Pinpoint the cell where the given text exists, returning its [X, Y] midpoint coordinate. 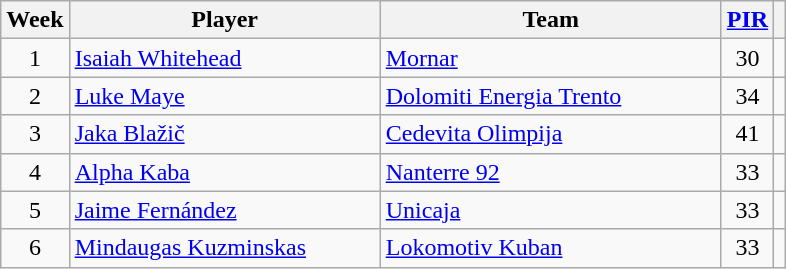
Luke Maye [224, 96]
Nanterre 92 [550, 172]
Jaka Blažič [224, 134]
6 [35, 248]
Lokomotiv Kuban [550, 248]
Mornar [550, 58]
PIR [747, 20]
34 [747, 96]
Dolomiti Energia Trento [550, 96]
30 [747, 58]
2 [35, 96]
Isaiah Whitehead [224, 58]
Player [224, 20]
Week [35, 20]
Cedevita Olimpija [550, 134]
Team [550, 20]
5 [35, 210]
Mindaugas Kuzminskas [224, 248]
3 [35, 134]
41 [747, 134]
4 [35, 172]
1 [35, 58]
Alpha Kaba [224, 172]
Unicaja [550, 210]
Jaime Fernández [224, 210]
